Pinpoint the cell where the given text exists, returning its (x, y) midpoint coordinate. 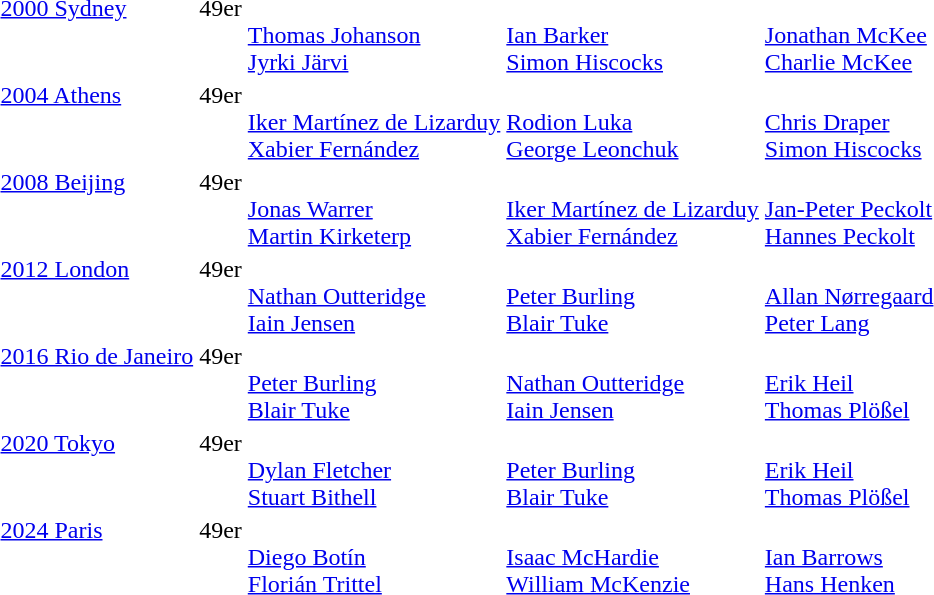
Rodion LukaGeorge Leonchuk (633, 122)
Jonas WarrerMartin Kirketerp (374, 209)
Dylan FletcherStuart Bithell (374, 470)
